Capture the cell that displays the provided text and extract its (X, Y) central coordinate. 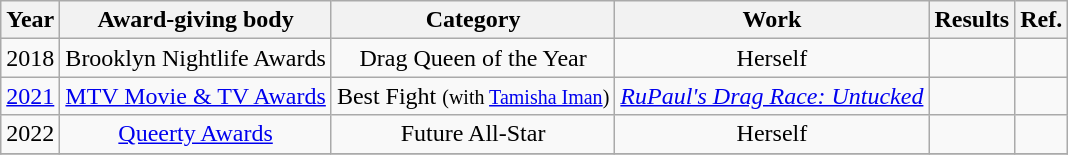
Results (972, 20)
MTV Movie & TV Awards (196, 96)
RuPaul's Drag Race: Untucked (772, 96)
2022 (30, 134)
Queerty Awards (196, 134)
Category (472, 20)
Award-giving body (196, 20)
Drag Queen of the Year (472, 58)
Best Fight (with Tamisha Iman) (472, 96)
Future All-Star (472, 134)
Work (772, 20)
Ref. (1042, 20)
2021 (30, 96)
Year (30, 20)
Brooklyn Nightlife Awards (196, 58)
2018 (30, 58)
